Pinpoint the cell where the given text exists, returning its (X, Y) midpoint coordinate. 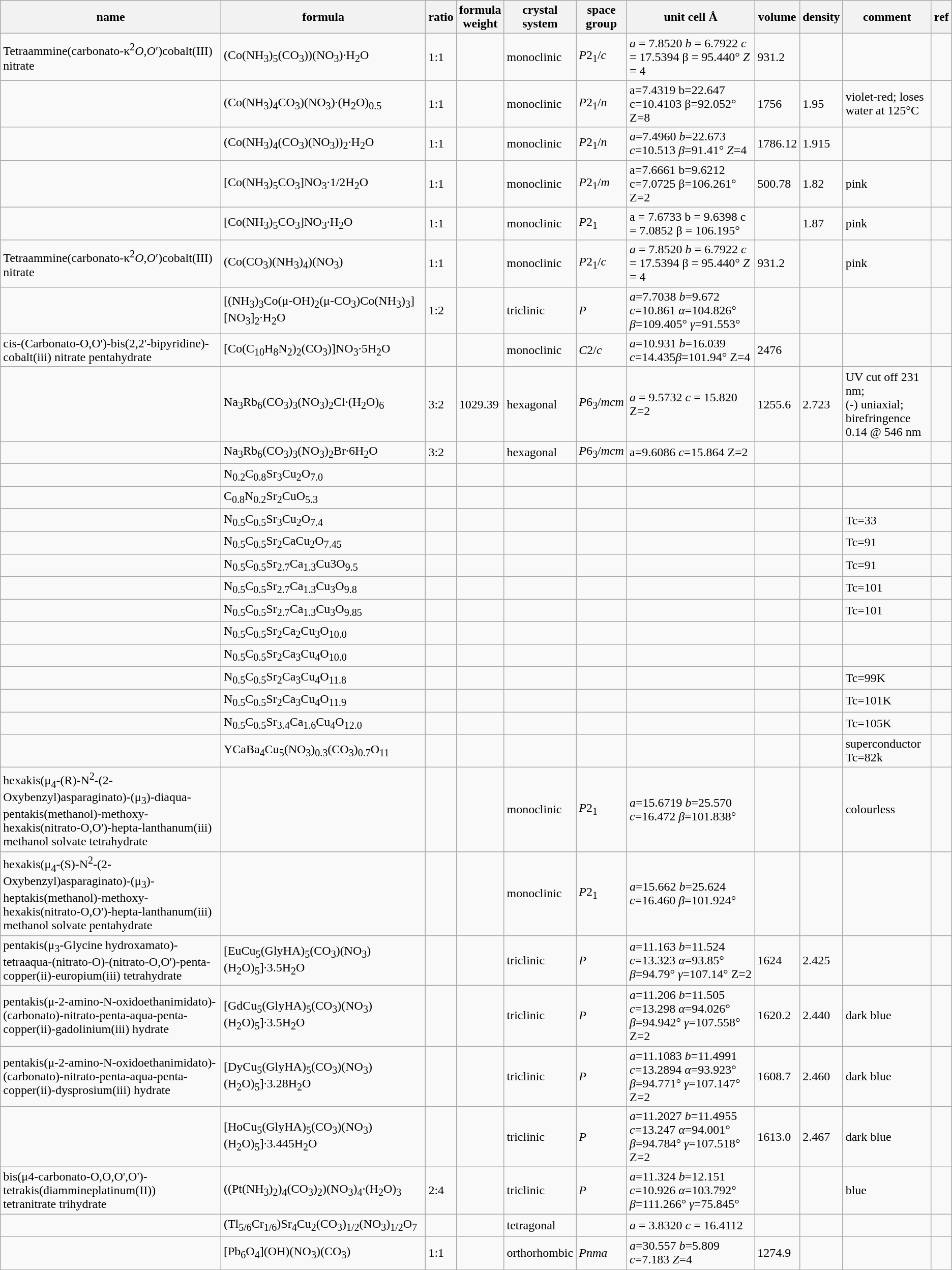
crystalsystem (540, 17)
C2/c (602, 350)
N0.5C0.5Sr3Cu2O7.4 (323, 520)
N0.5C0.5Sr2Ca3Cu4O11.8 (323, 678)
(Tl5/6Cr1/6)Sr4Cu2(CO3)1/2(NO3)1/2O7 (323, 1225)
a=7.7038 b=9.672 c=10.861 α=104.826° β=109.405° γ=91.553° (691, 310)
[GdCu5(GlyHA)5(CO3)(NO3)(H2O)5]·3.5H2O (323, 1015)
a=30.557 b=5.809 c=7.183 Z=4 (691, 1253)
2.425 (821, 960)
[Co(NH3)5CO3]NO3·1/2H2O (323, 184)
Tc=101K (887, 700)
1756 (777, 104)
2476 (777, 350)
a=9.6086 c=15.864 Z=2 (691, 452)
cis-(Carbonato-O,O')-bis(2,2'-bipyridine)-cobalt(iii) nitrate pentahydrate (111, 350)
ref (941, 17)
comment (887, 17)
(Co(CO3)(NH3)4)(NO3) (323, 263)
formulaweight (480, 17)
a=7.4319 b=22.647 c=10.4103 β=92.052° Z=8 (691, 104)
[DyCu5(GlyHA)5(CO3)(NO3)(H2O)5]·3.28H2O (323, 1076)
1786.12 (777, 143)
volume (777, 17)
Na3Rb6(CO3)3(NO3)2Cl·(H2O)6 (323, 404)
[EuCu5(GlyHA)5(CO3)(NO3)(H2O)5]·3.5H2O (323, 960)
UV cut off 231 nm;(-) uniaxial;birefringence 0.14 @ 546 nm (887, 404)
orthorhombic (540, 1253)
pentakis(μ3-Glycine hydroxamato)-tetraaqua-(nitrato-O)-(nitrato-O,O')-penta-copper(ii)-europium(iii) tetrahydrate (111, 960)
2.460 (821, 1076)
[Co(NH3)5CO3]NO3·H2O (323, 224)
[Pb6O4](OH)(NO3)(CO3) (323, 1253)
1613.0 (777, 1137)
1620.2 (777, 1015)
P21/m (602, 184)
(Co(NH3)4(CO3)(NO3))2·H2O (323, 143)
N0.5C0.5Sr2Ca2Cu3O10.0 (323, 633)
pentakis(μ-2-amino-N-oxidoethanimidato)-(carbonato)-nitrato-penta-aqua-penta-copper(ii)-dysprosium(iii) hydrate (111, 1076)
[HoCu5(GlyHA)5(CO3)(NO3)(H2O)5]·3.445H2O (323, 1137)
C0.8N0.2Sr2CuO5.3 (323, 497)
violet-red; loses water at 125°C (887, 104)
1608.7 (777, 1076)
ratio (441, 17)
2.467 (821, 1137)
2.723 (821, 404)
1274.9 (777, 1253)
a=7.4960 b=22.673 c=10.513 β=91.41° Z=4 (691, 143)
N0.5C0.5Sr2.7Ca1.3Cu3O9.8 (323, 587)
N0.2C0.8Sr3Cu2O7.0 (323, 475)
Tc=105K (887, 723)
colourless (887, 810)
tetragonal (540, 1225)
a=10.931 b=16.039 c=14.435β=101.94° Z=4 (691, 350)
superconductor Tc=82k (887, 751)
a = 3.8320 c = 16.4112 (691, 1225)
Na3Rb6(CO3)3(NO3)2Br·6H2O (323, 452)
name (111, 17)
Tc=33 (887, 520)
1029.39 (480, 404)
(Co(NH3)5(CO3))(NO3)·H2O (323, 57)
hexakis(μ4-(S)-N2-(2-Oxybenzyl)asparaginato)-(μ3)-heptakis(methanol)-methoxy-hexakis(nitrato-O,O')-hepta-lanthanum(iii) methanol solvate pentahydrate (111, 893)
blue (887, 1191)
a=15.662 b=25.624 c=16.460 β=101.924° (691, 893)
a=11.1083 b=11.4991 c=13.2894 α=93.923° β=94.771° γ=107.147° Z=2 (691, 1076)
a=11.163 b=11.524 c=13.323 α=93.85° β=94.79° γ=107.14° Z=2 (691, 960)
N0.5C0.5Sr2.7Ca1.3Cu3O9.85 (323, 610)
unit cell Å (691, 17)
N0.5C0.5Sr2Ca3Cu4O10.0 (323, 655)
N0.5C0.5Sr2CaCu2O7.45 (323, 543)
a=15.6719 b=25.570 c=16.472 β=101.838° (691, 810)
pentakis(μ-2-amino-N-oxidoethanimidato)-(carbonato)-nitrato-penta-aqua-penta-copper(ii)-gadolinium(iii) hydrate (111, 1015)
[(NH3)3Co(μ-OH)2(μ-CO3)Co(NH3)3][NO3]2·H2O (323, 310)
1255.6 (777, 404)
2:4 (441, 1191)
1.82 (821, 184)
1624 (777, 960)
2.440 (821, 1015)
Tc=99K (887, 678)
(Co(NH3)4CO3)(NO3)·(H2O)0.5 (323, 104)
a=11.324 b=12.151 c=10.926 α=103.792° β=111.266° γ=75.845° (691, 1191)
a = 7.6733 b = 9.6398 c = 7.0852 β = 106.195° (691, 224)
1.95 (821, 104)
density (821, 17)
bis(μ4-carbonato-O,O,O',O')-tetrakis(diammineplatinum(II))tetranitrate trihydrate (111, 1191)
a=7.6661 b=9.6212 c=7.0725 β=106.261° Z=2 (691, 184)
a = 9.5732 c = 15.820 Z=2 (691, 404)
[Co(C10H8N2)2(CO3)]NO3·5H2O (323, 350)
spacegroup (602, 17)
1.87 (821, 224)
N0.5C0.5Sr2.7Ca1.3Cu3O9.5 (323, 565)
N0.5C0.5Sr2Ca3Cu4O11.9 (323, 700)
Pnma (602, 1253)
1:2 (441, 310)
a=11.2027 b=11.4955 c=13.247 α=94.001° β=94.784° γ=107.518° Z=2 (691, 1137)
1.915 (821, 143)
formula (323, 17)
((Pt(NH3)2)4(CO3)2)(NO3)4·(H2O)3 (323, 1191)
YCaBa4Cu5(NO3)0.3(CO3)0.7O11 (323, 751)
N0.5C0.5Sr3.4Ca1.6Cu4O12.0 (323, 723)
500.78 (777, 184)
a=11.206 b=11.505 c=13.298 α=94.026° β=94.942° γ=107.558° Z=2 (691, 1015)
